Provide the [x, y] coordinate of the cell's center where the given text is located.  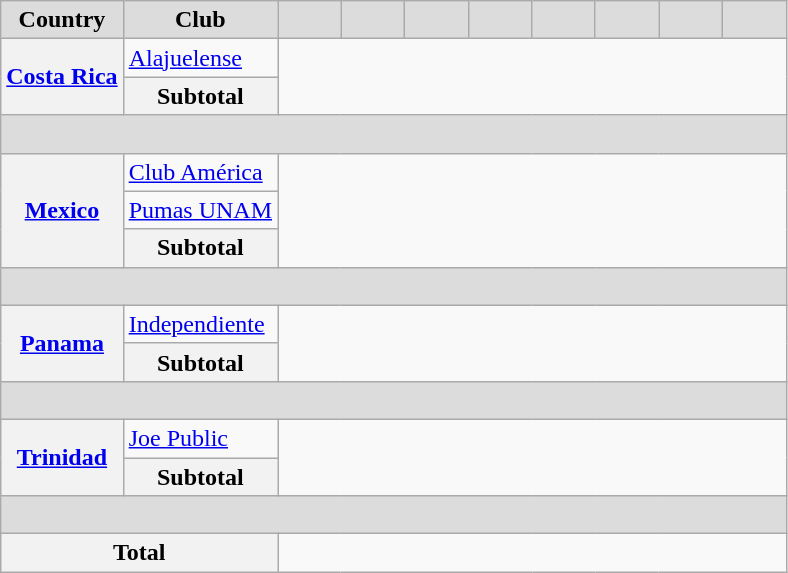
Country [62, 20]
Independiente [200, 324]
Mexico [62, 210]
Alajuelense [200, 58]
Costa Rica [62, 77]
Pumas UNAM [200, 210]
Panama [62, 343]
Club América [200, 172]
Trinidad [62, 457]
Club [200, 20]
Total [140, 553]
Joe Public [200, 438]
